Return the (x, y) coordinate for the center point of the cell that contains the specified text.  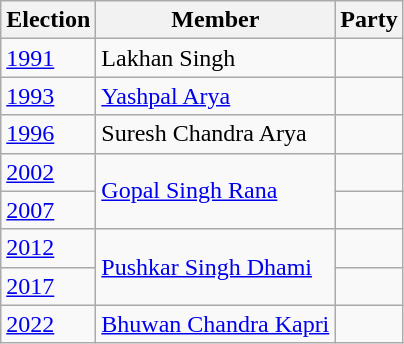
Yashpal Arya (216, 96)
2002 (48, 172)
2017 (48, 286)
Member (216, 20)
2012 (48, 248)
Party (369, 20)
1996 (48, 134)
1991 (48, 58)
Bhuwan Chandra Kapri (216, 324)
2022 (48, 324)
1993 (48, 96)
2007 (48, 210)
Suresh Chandra Arya (216, 134)
Gopal Singh Rana (216, 191)
Lakhan Singh (216, 58)
Pushkar Singh Dhami (216, 267)
Election (48, 20)
